Search for the cell housing the specified text and yield its (x, y) center coordinate. 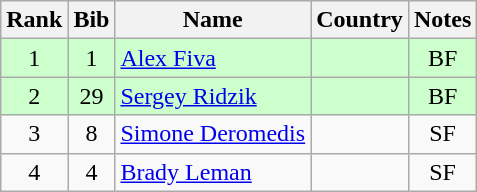
Name (213, 20)
Notes (442, 20)
Sergey Ridzik (213, 96)
Alex Fiva (213, 58)
Country (360, 20)
3 (34, 134)
29 (92, 96)
Bib (92, 20)
Brady Leman (213, 172)
2 (34, 96)
Rank (34, 20)
8 (92, 134)
Simone Deromedis (213, 134)
